Output the (x, y) coordinate of the center of the cell containing the given text.  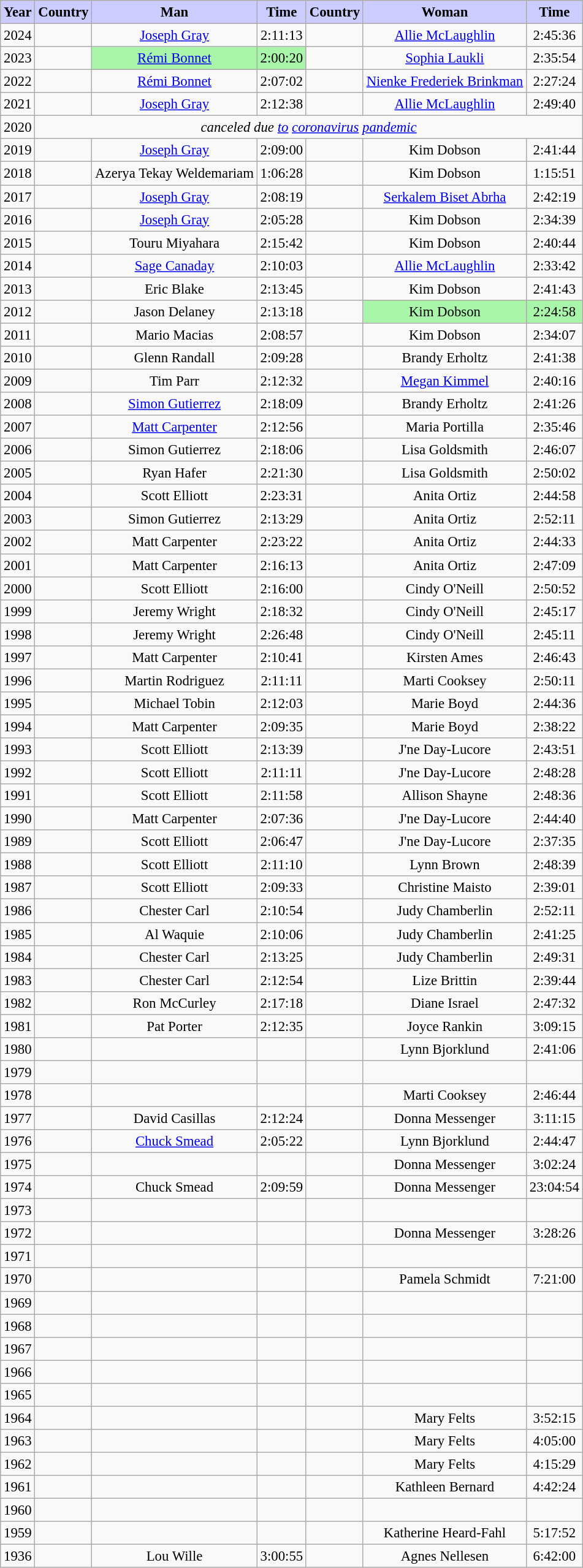
Jason Delaney (174, 312)
1996 (18, 680)
23:04:54 (555, 1187)
2020 (18, 127)
1990 (18, 819)
1989 (18, 842)
Mario Macias (174, 335)
2:38:22 (555, 726)
2:09:00 (281, 150)
Woman (444, 12)
2:41:43 (555, 289)
Katherine Heard-Fahl (444, 1533)
1985 (18, 934)
3:02:24 (555, 1165)
2:09:59 (281, 1187)
2:50:11 (555, 680)
1967 (18, 1349)
1999 (18, 611)
2:50:02 (555, 473)
2012 (18, 312)
2:11:58 (281, 796)
1959 (18, 1533)
David Casillas (174, 1118)
Allison Shayne (444, 796)
Agnes Nellesen (444, 1556)
Pat Porter (174, 1026)
Man (174, 12)
2002 (18, 542)
2:46:44 (555, 1095)
Tim Parr (174, 381)
1961 (18, 1487)
1970 (18, 1280)
2:10:54 (281, 911)
1988 (18, 865)
2:40:44 (555, 243)
1980 (18, 1049)
Nienke Frederiek Brinkman (444, 82)
2:21:30 (281, 473)
Kathleen Bernard (444, 1487)
7:21:00 (555, 1280)
2:43:51 (555, 750)
Christine Maisto (444, 888)
Martin Rodriguez (174, 680)
2:12:54 (281, 980)
2:48:39 (555, 865)
1963 (18, 1441)
2:35:46 (555, 427)
2024 (18, 36)
1968 (18, 1326)
2:44:33 (555, 542)
Sophia Laukli (444, 58)
Lou Wille (174, 1556)
2009 (18, 381)
2:05:22 (281, 1141)
2:13:29 (281, 519)
3:00:55 (281, 1556)
2:47:09 (555, 565)
1965 (18, 1395)
2:12:38 (281, 104)
2:07:36 (281, 819)
2:09:28 (281, 358)
2:17:18 (281, 1003)
2:12:24 (281, 1118)
2:13:45 (281, 289)
2:41:06 (555, 1049)
2:18:32 (281, 611)
2:44:58 (555, 496)
2:35:54 (555, 58)
1:15:51 (555, 173)
2:00:20 (281, 58)
1987 (18, 888)
1977 (18, 1118)
2:06:47 (281, 842)
2:13:39 (281, 750)
2018 (18, 173)
2:49:31 (555, 957)
2022 (18, 82)
4:42:24 (555, 1487)
3:28:26 (555, 1233)
1972 (18, 1233)
2008 (18, 404)
2:49:40 (555, 104)
Maria Portilla (444, 427)
2:23:22 (281, 542)
Diane Israel (444, 1003)
2:46:43 (555, 658)
2:16:00 (281, 588)
1969 (18, 1303)
1:06:28 (281, 173)
1981 (18, 1026)
2017 (18, 197)
2000 (18, 588)
2:48:28 (555, 773)
Azerya Tekay Weldemariam (174, 173)
1991 (18, 796)
2:09:35 (281, 726)
1964 (18, 1418)
5:17:52 (555, 1533)
2:44:36 (555, 704)
Lynn Brown (444, 865)
2:13:18 (281, 312)
2016 (18, 219)
Glenn Randall (174, 358)
1936 (18, 1556)
2:12:35 (281, 1026)
2013 (18, 289)
1979 (18, 1072)
2:39:44 (555, 980)
3:11:15 (555, 1118)
Joyce Rankin (444, 1026)
2:12:32 (281, 381)
2:50:52 (555, 588)
1997 (18, 658)
3:09:15 (555, 1026)
Lize Brittin (444, 980)
2:12:56 (281, 427)
4:15:29 (555, 1464)
2:23:31 (281, 496)
1982 (18, 1003)
2:10:41 (281, 658)
2:41:26 (555, 404)
2:07:02 (281, 82)
1960 (18, 1510)
2:08:19 (281, 197)
1978 (18, 1095)
Year (18, 12)
2015 (18, 243)
2:05:28 (281, 219)
1995 (18, 704)
Pamela Schmidt (444, 1280)
2:41:38 (555, 358)
1966 (18, 1372)
1971 (18, 1257)
Michael Tobin (174, 704)
2:41:44 (555, 150)
2006 (18, 450)
2:42:19 (555, 197)
2:34:07 (555, 335)
2:10:06 (281, 934)
2:10:03 (281, 265)
2:45:36 (555, 36)
1973 (18, 1211)
2023 (18, 58)
1984 (18, 957)
Eric Blake (174, 289)
2:40:16 (555, 381)
2:27:24 (555, 82)
6:42:00 (555, 1556)
2003 (18, 519)
Al Waquie (174, 934)
2:11:13 (281, 36)
Sage Canaday (174, 265)
1986 (18, 911)
Touru Miyahara (174, 243)
2014 (18, 265)
2001 (18, 565)
1962 (18, 1464)
2:11:10 (281, 865)
2:44:40 (555, 819)
2019 (18, 150)
1983 (18, 980)
Ron McCurley (174, 1003)
1998 (18, 634)
2:37:35 (555, 842)
2:34:39 (555, 219)
2:45:17 (555, 611)
Serkalem Biset Abrha (444, 197)
1975 (18, 1165)
2:45:11 (555, 634)
1993 (18, 750)
4:05:00 (555, 1441)
2:12:03 (281, 704)
2:48:36 (555, 796)
2005 (18, 473)
2:47:32 (555, 1003)
2:09:33 (281, 888)
3:52:15 (555, 1418)
2:18:09 (281, 404)
2:08:57 (281, 335)
2:33:42 (555, 265)
canceled due to coronavirus pandemic (309, 127)
2010 (18, 358)
2:26:48 (281, 634)
1976 (18, 1141)
1974 (18, 1187)
2:16:13 (281, 565)
2:18:06 (281, 450)
2:41:25 (555, 934)
Ryan Hafer (174, 473)
Megan Kimmel (444, 381)
2021 (18, 104)
2:44:47 (555, 1141)
1994 (18, 726)
Kirsten Ames (444, 658)
1992 (18, 773)
2:24:58 (555, 312)
2007 (18, 427)
2011 (18, 335)
2004 (18, 496)
2:13:25 (281, 957)
2:39:01 (555, 888)
2:46:07 (555, 450)
2:15:42 (281, 243)
